Return (X, Y) of the center of cell containing provided text 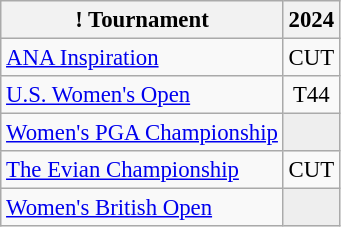
! Tournament (142, 20)
2024 (311, 20)
ANA Inspiration (142, 58)
Women's PGA Championship (142, 133)
The Evian Championship (142, 170)
Women's British Open (142, 208)
U.S. Women's Open (142, 95)
T44 (311, 95)
